From the cell containing the given text, extract its center point as [X, Y] coordinate. 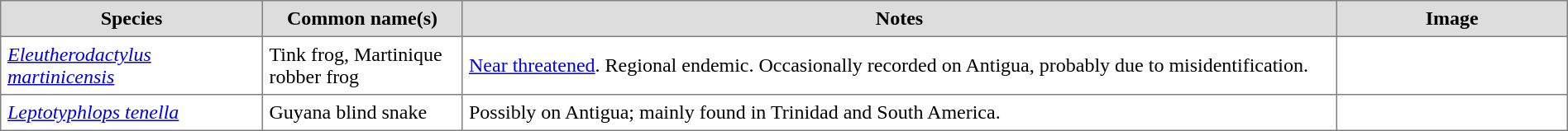
Near threatened. Regional endemic. Occasionally recorded on Antigua, probably due to misidentification. [900, 65]
Leptotyphlops tenella [131, 113]
Guyana blind snake [362, 113]
Eleutherodactylus martinicensis [131, 65]
Possibly on Antigua; mainly found in Trinidad and South America. [900, 113]
Image [1452, 19]
Common name(s) [362, 19]
Species [131, 19]
Notes [900, 19]
Tink frog, Martinique robber frog [362, 65]
